Provide the (x, y) coordinate of the cell's center where the given text is located.  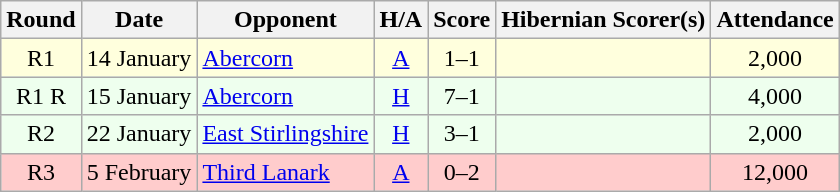
4,000 (775, 96)
1–1 (462, 58)
12,000 (775, 172)
H/A (401, 20)
Third Lanark (286, 172)
East Stirlingshire (286, 134)
7–1 (462, 96)
15 January (139, 96)
R3 (41, 172)
22 January (139, 134)
3–1 (462, 134)
5 February (139, 172)
Attendance (775, 20)
R1 R (41, 96)
Hibernian Scorer(s) (604, 20)
Score (462, 20)
Opponent (286, 20)
14 January (139, 58)
Date (139, 20)
R1 (41, 58)
Round (41, 20)
R2 (41, 134)
0–2 (462, 172)
